Find where the given text appears and provide that cell's center as (x, y) coordinate. 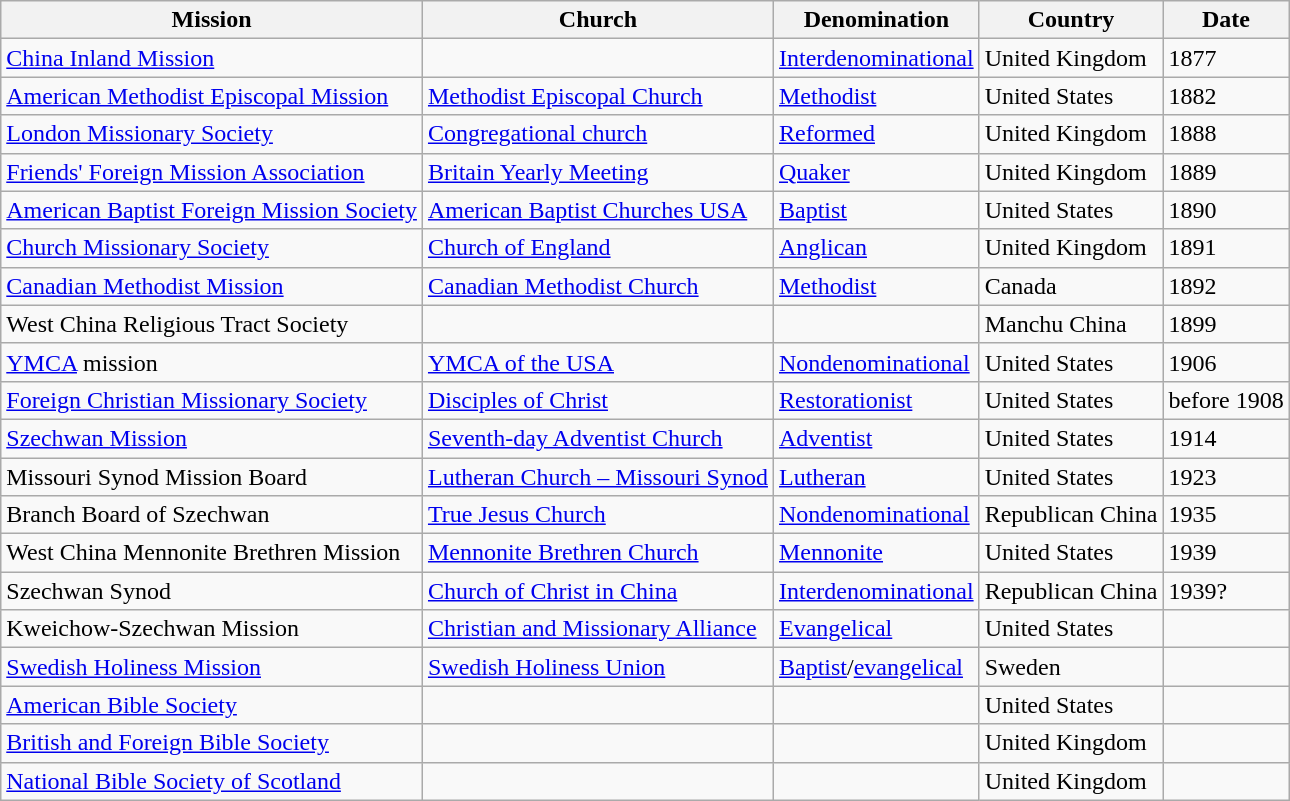
Anglican (876, 248)
Lutheran (876, 477)
True Jesus Church (598, 515)
Foreign Christian Missionary Society (212, 400)
Adventist (876, 438)
Szechwan Mission (212, 438)
1939? (1226, 591)
YMCA of the USA (598, 362)
American Baptist Churches USA (598, 210)
Canada (1071, 286)
Baptist/evangelical (876, 667)
Denomination (876, 20)
Church of Christ in China (598, 591)
Swedish Holiness Union (598, 667)
1899 (1226, 324)
China Inland Mission (212, 58)
Sweden (1071, 667)
1890 (1226, 210)
Branch Board of Szechwan (212, 515)
1889 (1226, 172)
Canadian Methodist Church (598, 286)
Friends' Foreign Mission Association (212, 172)
Mission (212, 20)
1882 (1226, 96)
YMCA mission (212, 362)
Mennonite (876, 553)
Baptist (876, 210)
Church of England (598, 248)
West China Religious Tract Society (212, 324)
1935 (1226, 515)
Church Missionary Society (212, 248)
Restorationist (876, 400)
Christian and Missionary Alliance (598, 629)
Date (1226, 20)
Methodist Episcopal Church (598, 96)
American Methodist Episcopal Mission (212, 96)
American Bible Society (212, 705)
British and Foreign Bible Society (212, 743)
Evangelical (876, 629)
1914 (1226, 438)
1877 (1226, 58)
Lutheran Church – Missouri Synod (598, 477)
1939 (1226, 553)
Kweichow-Szechwan Mission (212, 629)
Disciples of Christ (598, 400)
Seventh-day Adventist Church (598, 438)
Quaker (876, 172)
National Bible Society of Scotland (212, 781)
Church (598, 20)
Missouri Synod Mission Board (212, 477)
Swedish Holiness Mission (212, 667)
1888 (1226, 134)
Szechwan Synod (212, 591)
Manchu China (1071, 324)
Canadian Methodist Mission (212, 286)
before 1908 (1226, 400)
1923 (1226, 477)
Country (1071, 20)
Reformed (876, 134)
London Missionary Society (212, 134)
American Baptist Foreign Mission Society (212, 210)
Congregational church (598, 134)
Britain Yearly Meeting (598, 172)
1891 (1226, 248)
1892 (1226, 286)
1906 (1226, 362)
Mennonite Brethren Church (598, 553)
West China Mennonite Brethren Mission (212, 553)
